Capture the cell that displays the provided text and extract its (x, y) central coordinate. 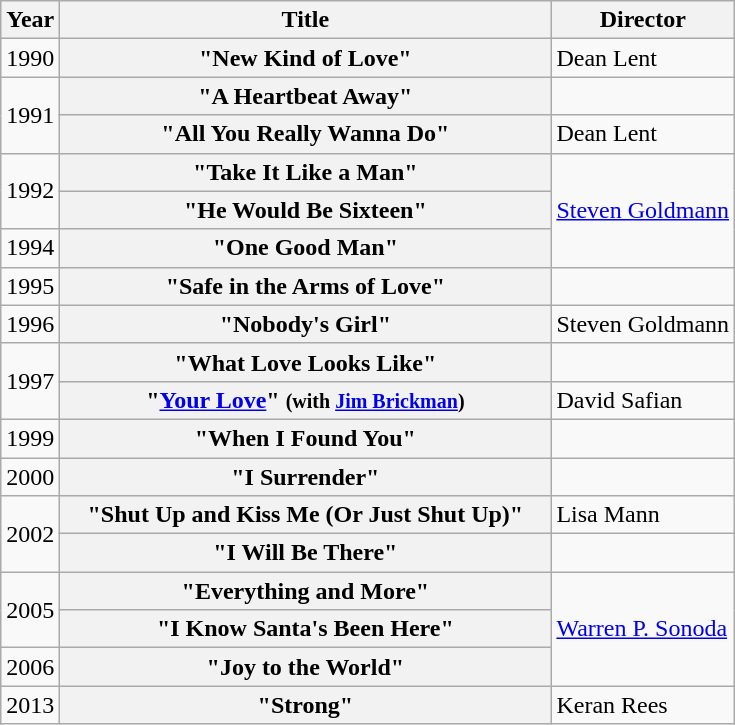
1990 (30, 58)
Year (30, 20)
Director (643, 20)
Warren P. Sonoda (643, 629)
"One Good Man" (306, 248)
"When I Found You" (306, 438)
"What Love Looks Like" (306, 362)
Keran Rees (643, 705)
"He Would Be Sixteen" (306, 210)
2006 (30, 667)
1999 (30, 438)
"I Surrender" (306, 477)
"I Will Be There" (306, 553)
2000 (30, 477)
2002 (30, 534)
"Strong" (306, 705)
"All You Really Wanna Do" (306, 134)
Lisa Mann (643, 515)
"A Heartbeat Away" (306, 96)
"Take It Like a Man" (306, 172)
"Your Love" (with Jim Brickman) (306, 400)
1997 (30, 381)
1994 (30, 248)
"I Know Santa's Been Here" (306, 629)
"New Kind of Love" (306, 58)
"Joy to the World" (306, 667)
David Safian (643, 400)
"Shut Up and Kiss Me (Or Just Shut Up)" (306, 515)
"Everything and More" (306, 591)
Title (306, 20)
2005 (30, 610)
"Nobody's Girl" (306, 324)
1992 (30, 191)
1996 (30, 324)
1991 (30, 115)
1995 (30, 286)
2013 (30, 705)
"Safe in the Arms of Love" (306, 286)
